Output the (X, Y) coordinate of the center of the cell containing the given text.  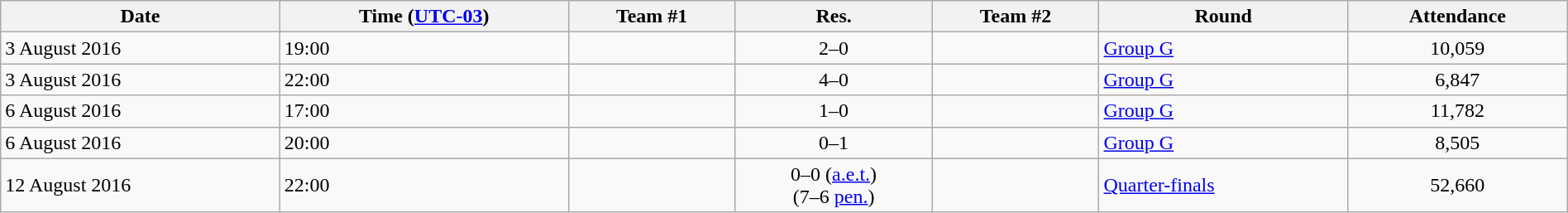
2–0 (834, 48)
20:00 (423, 143)
Attendance (1457, 17)
Round (1223, 17)
0–1 (834, 143)
Quarter-finals (1223, 186)
6,847 (1457, 80)
Time (UTC-03) (423, 17)
8,505 (1457, 143)
11,782 (1457, 111)
1–0 (834, 111)
4–0 (834, 80)
12 August 2016 (141, 186)
Res. (834, 17)
Date (141, 17)
10,059 (1457, 48)
Team #2 (1016, 17)
52,660 (1457, 186)
19:00 (423, 48)
17:00 (423, 111)
0–0 (a.e.t.)(7–6 pen.) (834, 186)
Team #1 (652, 17)
